From the cell containing the given text, extract its center point as [x, y] coordinate. 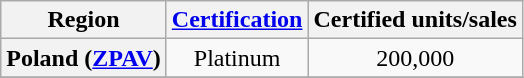
200,000 [415, 58]
Region [84, 20]
Platinum [237, 58]
Poland (ZPAV) [84, 58]
Certified units/sales [415, 20]
Certification [237, 20]
